Extract the (X, Y) coordinate from the center of the cell holding the provided text.  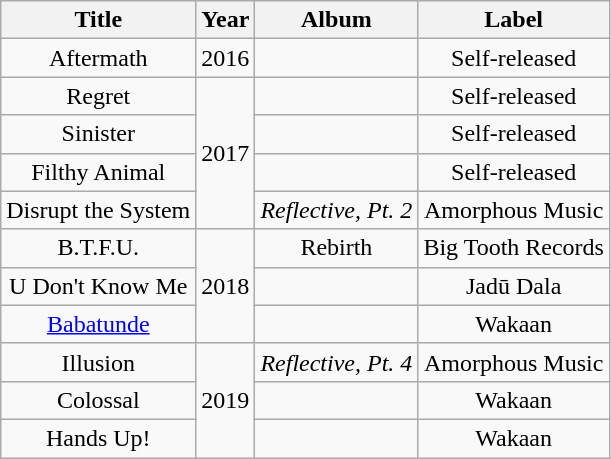
Aftermath (98, 58)
Colossal (98, 400)
Babatunde (98, 324)
Regret (98, 96)
2016 (226, 58)
B.T.F.U. (98, 248)
Reflective, Pt. 2 (336, 210)
Filthy Animal (98, 172)
Disrupt the System (98, 210)
Sinister (98, 134)
Title (98, 20)
Year (226, 20)
Jadū Dala (514, 286)
2019 (226, 400)
2018 (226, 286)
Hands Up! (98, 438)
Album (336, 20)
Label (514, 20)
Illusion (98, 362)
Reflective, Pt. 4 (336, 362)
2017 (226, 153)
Rebirth (336, 248)
U Don't Know Me (98, 286)
Big Tooth Records (514, 248)
